Output the [X, Y] coordinate of the center of the cell containing the given text.  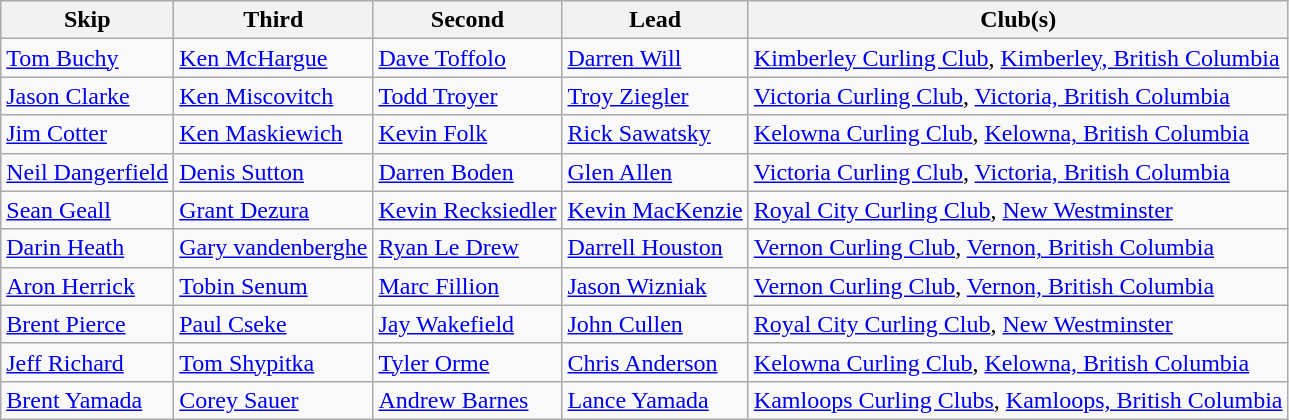
Tom Buchy [88, 58]
Kimberley Curling Club, Kimberley, British Columbia [1018, 58]
Darren Will [655, 58]
Brent Yamada [88, 400]
Marc Fillion [468, 286]
Tyler Orme [468, 362]
Paul Cseke [274, 324]
Darrell Houston [655, 248]
Jason Wizniak [655, 286]
Ken Maskiewich [274, 134]
Brent Pierce [88, 324]
John Cullen [655, 324]
Gary vandenberghe [274, 248]
Corey Sauer [274, 400]
Grant Dezura [274, 210]
Jeff Richard [88, 362]
Jason Clarke [88, 96]
Lance Yamada [655, 400]
Kevin Folk [468, 134]
Darren Boden [468, 172]
Dave Toffolo [468, 58]
Skip [88, 20]
Rick Sawatsky [655, 134]
Tobin Senum [274, 286]
Kevin MacKenzie [655, 210]
Denis Sutton [274, 172]
Glen Allen [655, 172]
Neil Dangerfield [88, 172]
Aron Herrick [88, 286]
Jay Wakefield [468, 324]
Jim Cotter [88, 134]
Todd Troyer [468, 96]
Darin Heath [88, 248]
Kevin Recksiedler [468, 210]
Andrew Barnes [468, 400]
Club(s) [1018, 20]
Second [468, 20]
Lead [655, 20]
Third [274, 20]
Tom Shypitka [274, 362]
Ken Miscovitch [274, 96]
Chris Anderson [655, 362]
Ken McHargue [274, 58]
Troy Ziegler [655, 96]
Sean Geall [88, 210]
Ryan Le Drew [468, 248]
Kamloops Curling Clubs, Kamloops, British Columbia [1018, 400]
